Extract the [x, y] coordinate from the center of the cell holding the provided text.  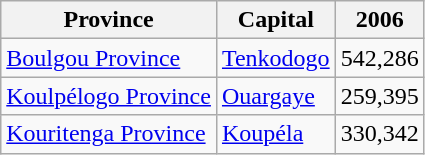
Ouargaye [276, 96]
Capital [276, 20]
Koupéla [276, 134]
Tenkodogo [276, 58]
2006 [380, 20]
Boulgou Province [109, 58]
Province [109, 20]
330,342 [380, 134]
259,395 [380, 96]
Koulpélogo Province [109, 96]
Kouritenga Province [109, 134]
542,286 [380, 58]
